Extract the [x, y] coordinate from the center of the cell holding the provided text.  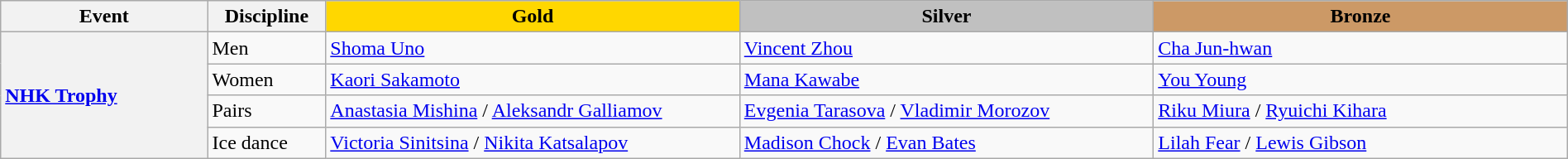
NHK Trophy [104, 95]
Gold [533, 17]
Lilah Fear / Lewis Gibson [1360, 142]
Pairs [266, 111]
Shoma Uno [533, 48]
Mana Kawabe [946, 79]
Silver [946, 17]
Anastasia Mishina / Aleksandr Galliamov [533, 111]
Men [266, 48]
Ice dance [266, 142]
Discipline [266, 17]
Madison Chock / Evan Bates [946, 142]
Kaori Sakamoto [533, 79]
Victoria Sinitsina / Nikita Katsalapov [533, 142]
Cha Jun-hwan [1360, 48]
Vincent Zhou [946, 48]
Women [266, 79]
Evgenia Tarasova / Vladimir Morozov [946, 111]
Bronze [1360, 17]
Riku Miura / Ryuichi Kihara [1360, 111]
Event [104, 17]
You Young [1360, 79]
